Pinpoint the cell where the given text exists, returning its [X, Y] midpoint coordinate. 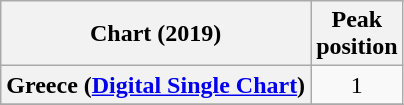
Peakposition [357, 34]
Greece (Digital Single Chart) [156, 85]
Chart (2019) [156, 34]
1 [357, 85]
